Scan for the cell matching the given text and deliver its [X, Y] coordinate at center. 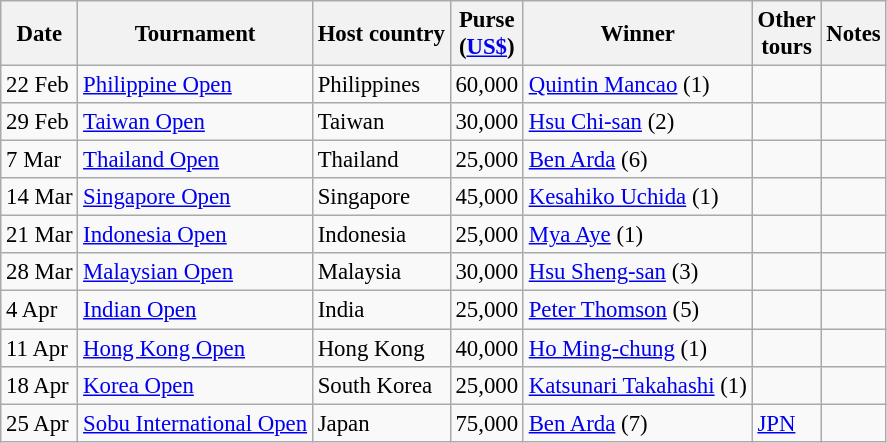
Ben Arda (6) [638, 160]
Indian Open [196, 310]
Japan [381, 423]
Tournament [196, 34]
Host country [381, 34]
Malaysia [381, 273]
21 Mar [40, 235]
Purse(US$) [486, 34]
Date [40, 34]
Winner [638, 34]
South Korea [381, 385]
4 Apr [40, 310]
Philippines [381, 85]
Korea Open [196, 385]
Malaysian Open [196, 273]
Singapore Open [196, 197]
Hong Kong Open [196, 348]
JPN [786, 423]
Othertours [786, 34]
Taiwan [381, 122]
Sobu International Open [196, 423]
Taiwan Open [196, 122]
Thailand [381, 160]
Quintin Mancao (1) [638, 85]
25 Apr [40, 423]
28 Mar [40, 273]
Notes [854, 34]
14 Mar [40, 197]
45,000 [486, 197]
Kesahiko Uchida (1) [638, 197]
Ben Arda (7) [638, 423]
Peter Thomson (5) [638, 310]
Indonesia Open [196, 235]
Thailand Open [196, 160]
Katsunari Takahashi (1) [638, 385]
Philippine Open [196, 85]
75,000 [486, 423]
29 Feb [40, 122]
Hong Kong [381, 348]
Hsu Chi-san (2) [638, 122]
7 Mar [40, 160]
Mya Aye (1) [638, 235]
22 Feb [40, 85]
Ho Ming-chung (1) [638, 348]
Singapore [381, 197]
Indonesia [381, 235]
60,000 [486, 85]
18 Apr [40, 385]
Hsu Sheng-san (3) [638, 273]
India [381, 310]
11 Apr [40, 348]
40,000 [486, 348]
